Output the (x, y) coordinate of the center of the cell containing the given text.  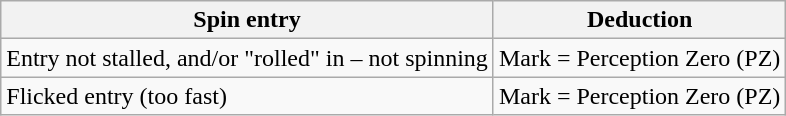
Spin entry (248, 20)
Deduction (640, 20)
Flicked entry (too fast) (248, 96)
Entry not stalled, and/or "rolled" in – not spinning (248, 58)
